Locate the cell with the specified text and output its (X, Y) center coordinate. 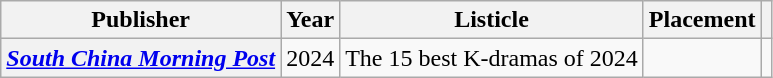
Publisher (141, 20)
Year (310, 20)
2024 (310, 58)
South China Morning Post (141, 58)
Placement (702, 20)
The 15 best K-dramas of 2024 (492, 58)
Listicle (492, 20)
